Identify which cell holds the provided text, then report its [X, Y] central coordinate. 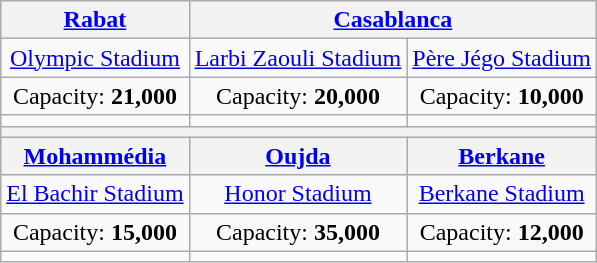
Berkane Stadium [502, 194]
Père Jégo Stadium [502, 58]
Berkane [502, 156]
Casablanca [392, 20]
El Bachir Stadium [95, 194]
Capacity: 15,000 [95, 232]
Olympic Stadium [95, 58]
Larbi Zaouli Stadium [298, 58]
Honor Stadium [298, 194]
Capacity: 21,000 [95, 96]
Capacity: 10,000 [502, 96]
Capacity: 20,000 [298, 96]
Capacity: 12,000 [502, 232]
Oujda [298, 156]
Rabat [95, 20]
Capacity: 35,000 [298, 232]
Mohammédia [95, 156]
